Identify which cell holds the provided text, then report its (x, y) central coordinate. 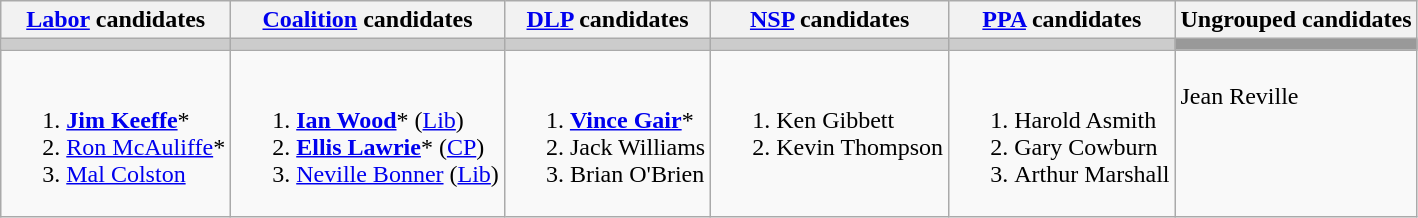
PPA candidates (1062, 20)
Ungrouped candidates (1296, 20)
DLP candidates (607, 20)
NSP candidates (830, 20)
Ian Wood* (Lib)Ellis Lawrie* (CP)Neville Bonner (Lib) (368, 134)
Jean Reville (1296, 134)
Labor candidates (116, 20)
Jim Keeffe*Ron McAuliffe*Mal Colston (116, 134)
Coalition candidates (368, 20)
Ken GibbettKevin Thompson (830, 134)
Vince Gair*Jack WilliamsBrian O'Brien (607, 134)
Harold AsmithGary CowburnArthur Marshall (1062, 134)
